Determine the (X, Y) coordinate at the center of the cell enclosing the given text.  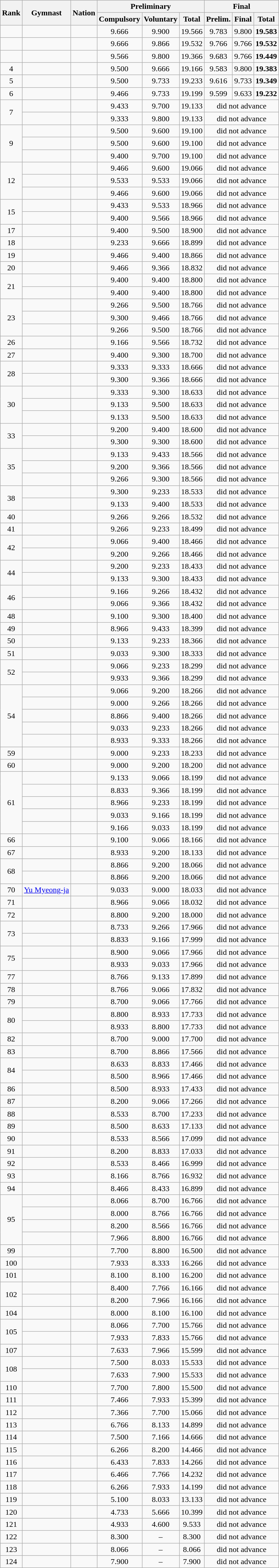
118 (11, 1487)
5 (11, 81)
120 (11, 1512)
89 (11, 1126)
119 (11, 1499)
100 (11, 1263)
52 (11, 672)
41 (11, 529)
4.600 (161, 1524)
17.266 (192, 1101)
9 (11, 143)
77 (11, 977)
59 (11, 753)
18.166 (192, 840)
5.100 (119, 1499)
18.233 (192, 753)
14.899 (192, 1425)
91 (11, 1151)
16.932 (192, 1176)
112 (11, 1412)
18.366 (192, 641)
16.100 (192, 1313)
9.900 (161, 31)
9.866 (161, 44)
17.133 (192, 1126)
48 (11, 616)
16.899 (192, 1189)
14.466 (192, 1450)
18.732 (192, 342)
27 (11, 355)
17.433 (192, 1089)
35 (11, 467)
46 (11, 598)
17.033 (192, 1151)
28 (11, 374)
18.033 (192, 890)
19.366 (192, 56)
80 (11, 1020)
9.583 (218, 69)
18.700 (192, 355)
18.499 (192, 529)
19.232 (266, 93)
18.532 (192, 516)
Preliminary (151, 7)
105 (11, 1331)
75 (11, 958)
18.866 (192, 255)
Compulsory (119, 19)
101 (11, 1275)
Rank (11, 13)
12 (11, 181)
95 (11, 1220)
42 (11, 548)
Nation (84, 13)
16.999 (192, 1164)
82 (11, 1039)
9.616 (218, 81)
16.266 (192, 1263)
19.349 (266, 81)
18.333 (192, 653)
17.999 (192, 939)
123 (11, 1549)
70 (11, 890)
18.832 (192, 268)
104 (11, 1313)
9.783 (218, 31)
114 (11, 1437)
115 (11, 1450)
88 (11, 1114)
19.566 (192, 31)
19.583 (266, 31)
18.000 (192, 915)
18.900 (192, 230)
9.599 (218, 93)
9.633 (243, 93)
19.233 (192, 81)
7 (11, 112)
15.399 (192, 1400)
124 (11, 1562)
79 (11, 1002)
71 (11, 902)
17.233 (192, 1114)
15.066 (192, 1412)
15.599 (192, 1350)
17.700 (192, 1039)
17.099 (192, 1138)
117 (11, 1475)
84 (11, 1070)
18 (11, 243)
50 (11, 641)
66 (11, 840)
38 (11, 498)
6.433 (119, 1462)
6.466 (119, 1475)
6 (11, 93)
14.199 (192, 1487)
8.433 (161, 1189)
20 (11, 268)
99 (11, 1251)
Prelim. (218, 19)
Gymnast (46, 13)
78 (11, 989)
15 (11, 212)
8.400 (119, 1288)
6.766 (119, 1425)
19.199 (192, 93)
4 (11, 69)
87 (11, 1101)
30 (11, 405)
107 (11, 1350)
17 (11, 230)
113 (11, 1425)
16.500 (192, 1251)
54 (11, 716)
18.400 (192, 616)
21 (11, 286)
13.133 (192, 1499)
110 (11, 1388)
49 (11, 629)
93 (11, 1176)
60 (11, 766)
86 (11, 1089)
19.449 (266, 56)
18.133 (192, 852)
121 (11, 1524)
8.333 (161, 1263)
8.166 (119, 1176)
15.500 (192, 1388)
10.399 (192, 1512)
7.366 (119, 1412)
116 (11, 1462)
18.032 (192, 902)
7.466 (119, 1400)
51 (11, 653)
19 (11, 255)
111 (11, 1400)
14.266 (192, 1462)
18.899 (192, 243)
33 (11, 436)
17.566 (192, 1052)
67 (11, 852)
7.800 (161, 1388)
18.399 (192, 629)
17.766 (192, 1002)
68 (11, 871)
92 (11, 1164)
23 (11, 317)
Yu Myeong-ja (46, 890)
90 (11, 1138)
14.232 (192, 1475)
16.200 (192, 1275)
9.933 (119, 678)
17.832 (192, 989)
Voluntary (161, 19)
7.166 (161, 1437)
40 (11, 516)
14.666 (192, 1437)
4.933 (119, 1524)
108 (11, 1369)
8.900 (119, 952)
83 (11, 1052)
94 (11, 1189)
8.733 (119, 927)
8.133 (161, 1425)
5.666 (161, 1512)
4.733 (119, 1512)
122 (11, 1537)
19.166 (192, 69)
44 (11, 573)
26 (11, 342)
72 (11, 915)
61 (11, 803)
17.899 (192, 977)
19.383 (266, 69)
9.683 (218, 56)
18.200 (192, 766)
73 (11, 933)
102 (11, 1294)
